Capture the cell that displays the provided text and extract its (X, Y) central coordinate. 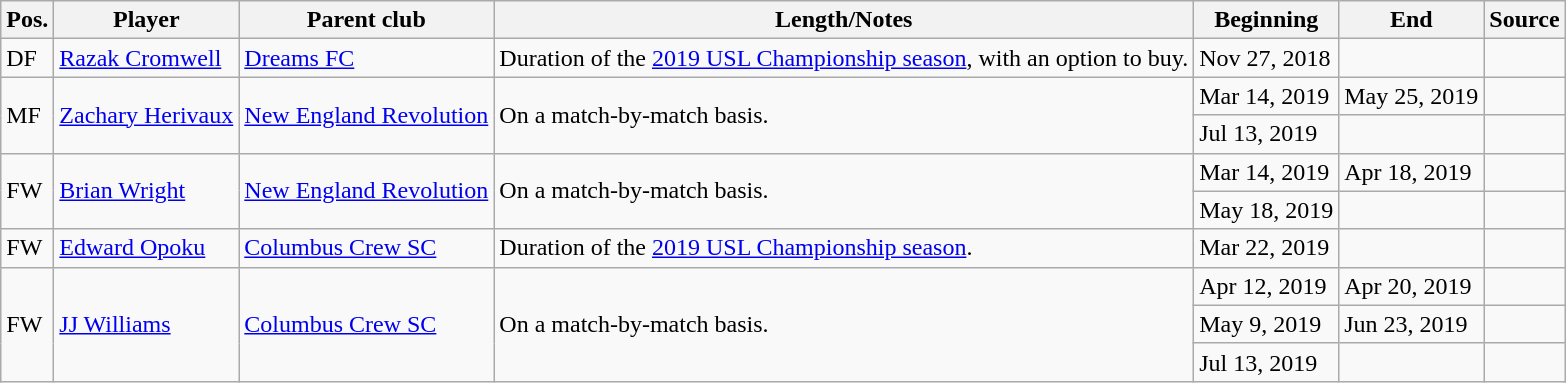
Nov 27, 2018 (1266, 58)
Mar 22, 2019 (1266, 248)
Dreams FC (366, 58)
May 9, 2019 (1266, 324)
Jun 23, 2019 (1412, 324)
Apr 18, 2019 (1412, 172)
Pos. (28, 20)
Apr 12, 2019 (1266, 286)
Razak Cromwell (146, 58)
Player (146, 20)
May 25, 2019 (1412, 96)
Beginning (1266, 20)
Length/Notes (844, 20)
End (1412, 20)
DF (28, 58)
Duration of the 2019 USL Championship season, with an option to buy. (844, 58)
May 18, 2019 (1266, 210)
Duration of the 2019 USL Championship season. (844, 248)
Parent club (366, 20)
MF (28, 115)
Zachary Herivaux (146, 115)
JJ Williams (146, 324)
Source (1524, 20)
Apr 20, 2019 (1412, 286)
Brian Wright (146, 191)
Edward Opoku (146, 248)
